For the text-containing cell, return its midpoint in [X, Y] coordinate format. 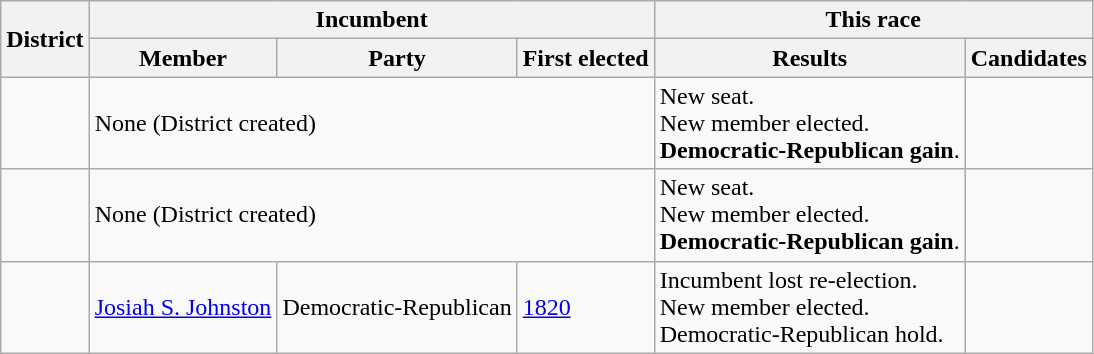
Member [183, 58]
Josiah S. Johnston [183, 307]
District [45, 39]
Results [810, 58]
Candidates [1028, 58]
First elected [586, 58]
Democratic-Republican [397, 307]
1820 [586, 307]
Incumbent lost re-election.New member elected.Democratic-Republican hold. [810, 307]
Incumbent [372, 20]
This race [873, 20]
Party [397, 58]
